Output the (x, y) coordinate of the center of the cell containing the given text.  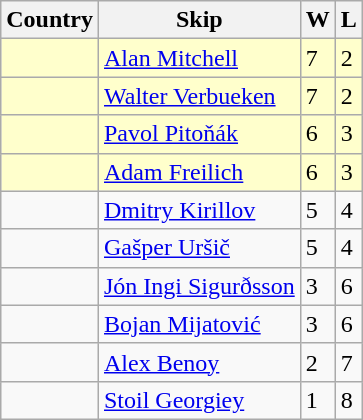
Stoil Georgiey (199, 400)
Jón Ingi Sigurðsson (199, 286)
L (348, 20)
Country (50, 20)
Walter Verbueken (199, 96)
Bojan Mijatović (199, 324)
Skip (199, 20)
1 (318, 400)
Dmitry Kirillov (199, 210)
8 (348, 400)
W (318, 20)
Alex Benoy (199, 362)
Gašper Uršič (199, 248)
Adam Freilich (199, 172)
Alan Mitchell (199, 58)
Pavol Pitoňák (199, 134)
